Scan for the cell matching the given text and deliver its (x, y) coordinate at center. 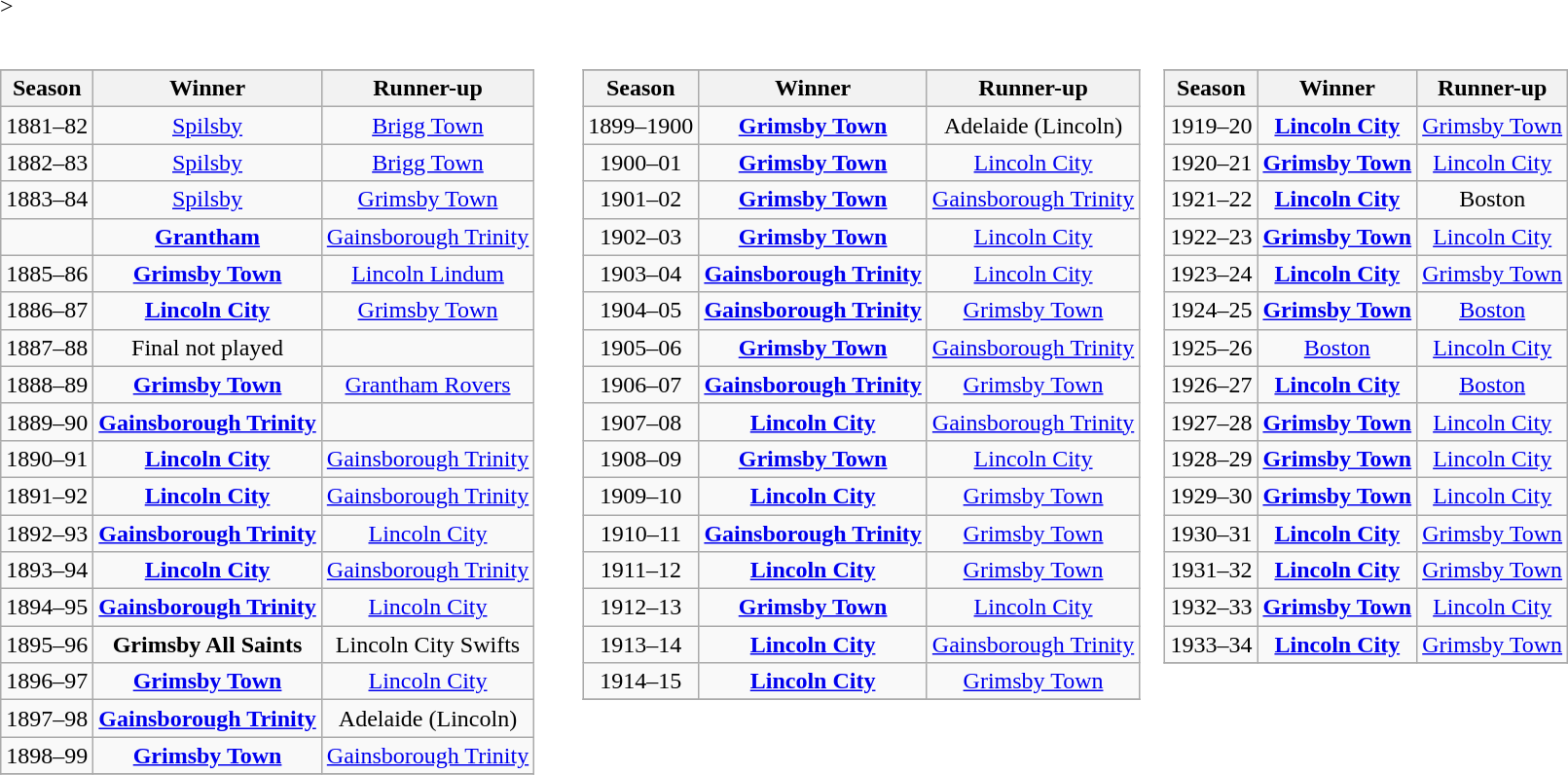
1931–32 (1211, 571)
1905–06 (640, 348)
1932–33 (1211, 608)
1890–91 (47, 459)
1908–09 (640, 459)
Final not played (207, 348)
1901–02 (640, 200)
1909–10 (640, 496)
1895–96 (47, 645)
1881–82 (47, 126)
1906–07 (640, 385)
1911–12 (640, 571)
1903–04 (640, 274)
1927–28 (1211, 422)
1894–95 (47, 608)
1882–83 (47, 163)
1898–99 (47, 756)
1913–14 (640, 645)
Grimsby All Saints (207, 645)
1922–23 (1211, 237)
1933–34 (1211, 645)
Grantham Rovers (427, 385)
1886–87 (47, 311)
1883–84 (47, 200)
1928–29 (1211, 459)
1887–88 (47, 348)
1893–94 (47, 571)
1907–08 (640, 422)
1920–21 (1211, 163)
1921–22 (1211, 200)
1897–98 (47, 719)
1912–13 (640, 608)
1930–31 (1211, 533)
1919–20 (1211, 126)
1888–89 (47, 385)
1892–93 (47, 533)
1923–24 (1211, 274)
1914–15 (640, 682)
1904–05 (640, 311)
Grantham (207, 237)
1896–97 (47, 682)
1889–90 (47, 422)
1899–1900 (640, 126)
Lincoln City Swifts (427, 645)
Lincoln Lindum (427, 274)
1925–26 (1211, 348)
1929–30 (1211, 496)
1891–92 (47, 496)
1924–25 (1211, 311)
1926–27 (1211, 385)
1902–03 (640, 237)
1885–86 (47, 274)
1910–11 (640, 533)
1900–01 (640, 163)
